Locate the cell with the specified text and output its (x, y) center coordinate. 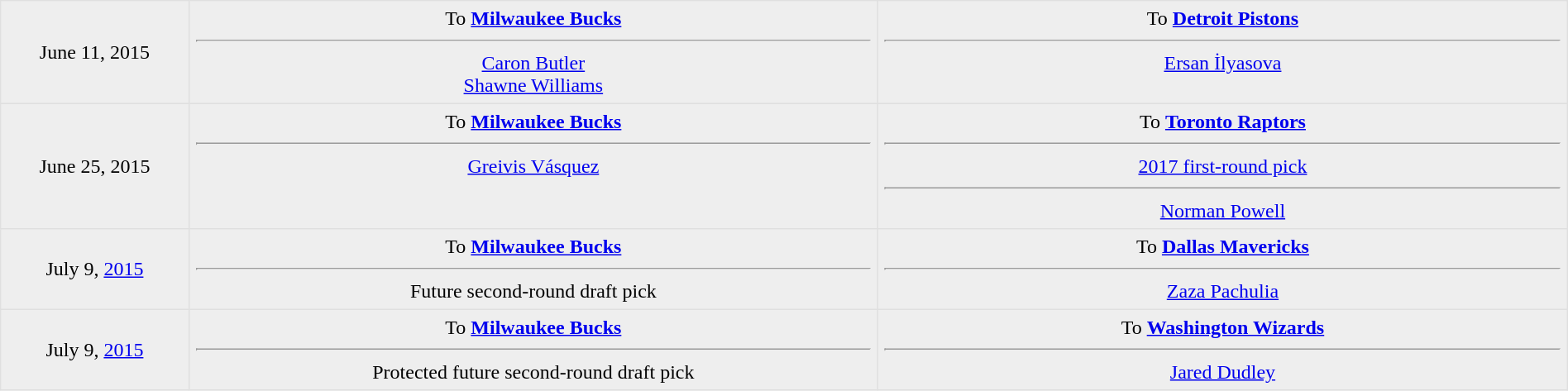
To Detroit Pistons Ersan İlyasova (1223, 52)
June 25, 2015 (94, 166)
To Milwaukee Bucks Greivis Vásquez (533, 166)
To Toronto Raptors 2017 first-round pickNorman Powell (1223, 166)
June 11, 2015 (94, 52)
To Milwaukee Bucks Future second-round draft pick (533, 269)
To Milwaukee Bucks Caron ButlerShawne Williams (533, 52)
To Washington Wizards Jared Dudley (1223, 350)
To Milwaukee Bucks Protected future second-round draft pick (533, 350)
To Dallas Mavericks Zaza Pachulia (1223, 269)
